Locate the cell with the specified text and output its [X, Y] center coordinate. 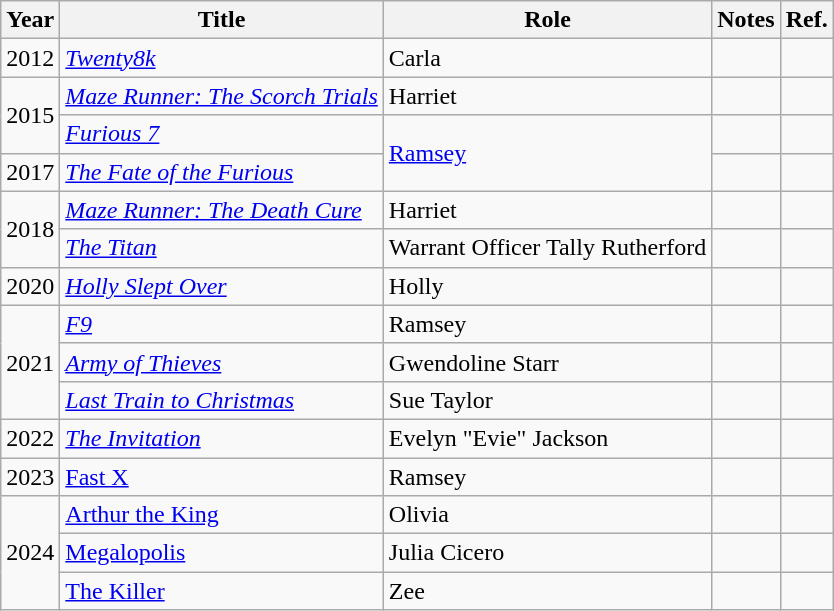
2024 [30, 553]
Maze Runner: The Death Cure [222, 210]
2021 [30, 362]
Evelyn "Evie" Jackson [547, 438]
Title [222, 20]
Ref. [806, 20]
Role [547, 20]
Warrant Officer Tally Rutherford [547, 248]
2017 [30, 172]
Carla [547, 58]
Arthur the King [222, 515]
F9 [222, 324]
Notes [746, 20]
Holly [547, 286]
Year [30, 20]
2012 [30, 58]
Furious 7 [222, 134]
The Killer [222, 591]
2015 [30, 115]
Olivia [547, 515]
Sue Taylor [547, 400]
The Titan [222, 248]
Gwendoline Starr [547, 362]
Maze Runner: The Scorch Trials [222, 96]
Twenty8k [222, 58]
Holly Slept Over [222, 286]
2023 [30, 477]
Army of Thieves [222, 362]
Fast X [222, 477]
Zee [547, 591]
Megalopolis [222, 553]
The Fate of the Furious [222, 172]
2020 [30, 286]
Last Train to Christmas [222, 400]
2022 [30, 438]
2018 [30, 229]
Julia Cicero [547, 553]
The Invitation [222, 438]
